From the cell containing the given text, extract its center point as (X, Y) coordinate. 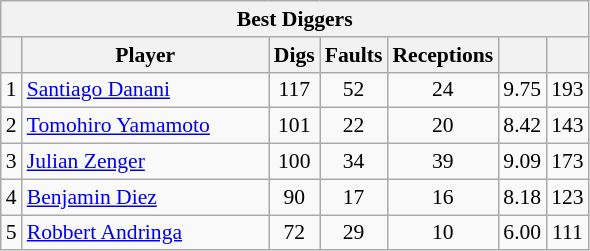
90 (294, 197)
72 (294, 233)
Receptions (442, 55)
111 (568, 233)
10 (442, 233)
24 (442, 90)
Robbert Andringa (146, 233)
Julian Zenger (146, 162)
Tomohiro Yamamoto (146, 126)
Faults (354, 55)
8.18 (522, 197)
Benjamin Diez (146, 197)
6.00 (522, 233)
8.42 (522, 126)
Player (146, 55)
1 (12, 90)
193 (568, 90)
Digs (294, 55)
16 (442, 197)
173 (568, 162)
117 (294, 90)
34 (354, 162)
3 (12, 162)
Santiago Danani (146, 90)
100 (294, 162)
22 (354, 126)
17 (354, 197)
29 (354, 233)
101 (294, 126)
4 (12, 197)
52 (354, 90)
39 (442, 162)
Best Diggers (295, 19)
5 (12, 233)
9.09 (522, 162)
123 (568, 197)
9.75 (522, 90)
20 (442, 126)
143 (568, 126)
2 (12, 126)
